Return the [X, Y] coordinate for the center point of the cell that contains the specified text.  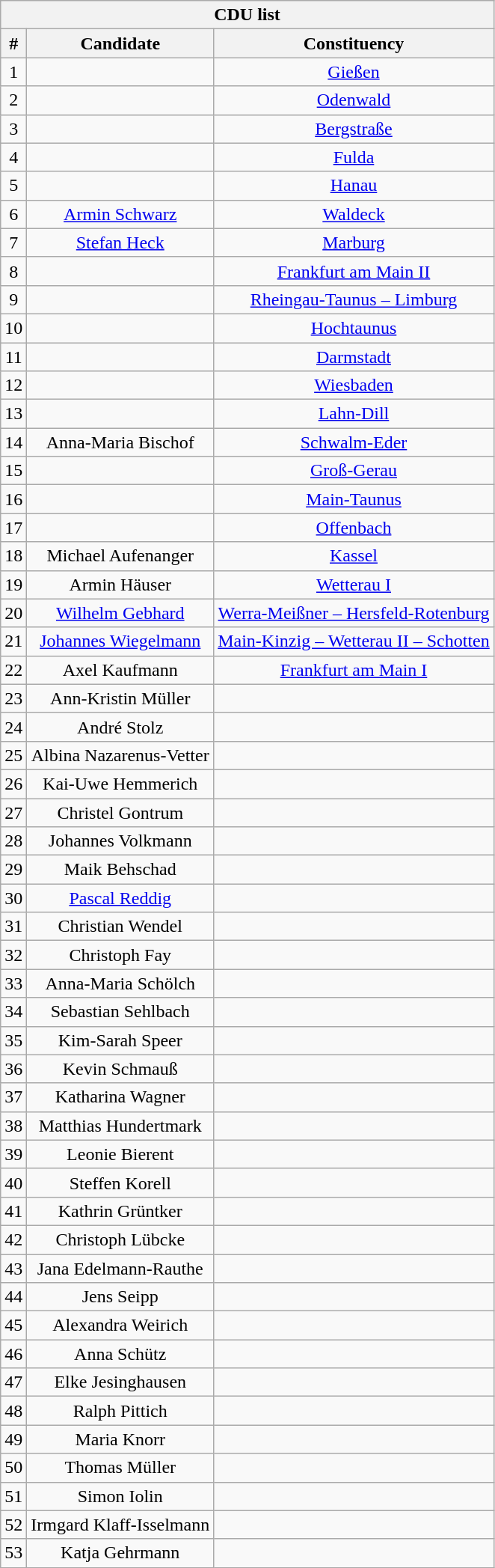
Gießen [354, 72]
Christoph Lübcke [120, 1239]
18 [13, 556]
Thomas Müller [120, 1468]
Steffen Korell [120, 1183]
27 [13, 812]
22 [13, 670]
André Stolz [120, 727]
CDU list [248, 15]
50 [13, 1468]
19 [13, 585]
Bergstraße [354, 129]
47 [13, 1382]
49 [13, 1439]
28 [13, 841]
Hanau [354, 186]
Sebastian Sehlbach [120, 1012]
Marburg [354, 242]
16 [13, 499]
Offenbach [354, 528]
Kevin Schmauß [120, 1069]
11 [13, 357]
34 [13, 1012]
Wetterau I [354, 585]
Anna-Maria Schölch [120, 983]
12 [13, 385]
33 [13, 983]
Pascal Reddig [120, 898]
Rheingau-Taunus – Limburg [354, 299]
Alexandra Weirich [120, 1326]
Christoph Fay [120, 955]
42 [13, 1239]
Groß-Gerau [354, 471]
Kassel [354, 556]
Jana Edelmann-Rauthe [120, 1269]
Irmgard Klaff-Isselmann [120, 1525]
7 [13, 242]
Armin Schwarz [120, 214]
Odenwald [354, 100]
9 [13, 299]
Simon Iolin [120, 1496]
17 [13, 528]
45 [13, 1326]
Wiesbaden [354, 385]
Anna Schütz [120, 1354]
Lahn-Dill [354, 414]
25 [13, 755]
Leonie Bierent [120, 1154]
Candidate [120, 43]
5 [13, 186]
23 [13, 698]
Wilhelm Gebhard [120, 613]
38 [13, 1126]
Kathrin Grüntker [120, 1211]
Albina Nazarenus-Vetter [120, 755]
36 [13, 1069]
32 [13, 955]
53 [13, 1553]
Johannes Volkmann [120, 841]
Armin Häuser [120, 585]
Main-Taunus [354, 499]
2 [13, 100]
52 [13, 1525]
Stefan Heck [120, 242]
Ann-Kristin Müller [120, 698]
20 [13, 613]
39 [13, 1154]
Katja Gehrmann [120, 1553]
13 [13, 414]
35 [13, 1040]
31 [13, 927]
40 [13, 1183]
15 [13, 471]
Maria Knorr [120, 1439]
Elke Jesinghausen [120, 1382]
37 [13, 1097]
4 [13, 157]
Maik Behschad [120, 870]
29 [13, 870]
44 [13, 1297]
Katharina Wagner [120, 1097]
21 [13, 641]
41 [13, 1211]
48 [13, 1411]
8 [13, 271]
Frankfurt am Main II [354, 271]
Michael Aufenanger [120, 556]
Frankfurt am Main I [354, 670]
Schwalm-Eder [354, 442]
Waldeck [354, 214]
Axel Kaufmann [120, 670]
Main-Kinzig – Wetterau II – Schotten [354, 641]
30 [13, 898]
Hochtaunus [354, 328]
14 [13, 442]
10 [13, 328]
46 [13, 1354]
43 [13, 1269]
24 [13, 727]
Werra-Meißner – Hersfeld-Rotenburg [354, 613]
Johannes Wiegelmann [120, 641]
Kai-Uwe Hemmerich [120, 784]
6 [13, 214]
Fulda [354, 157]
3 [13, 129]
51 [13, 1496]
Christel Gontrum [120, 812]
26 [13, 784]
Christian Wendel [120, 927]
Anna-Maria Bischof [120, 442]
Kim-Sarah Speer [120, 1040]
Darmstadt [354, 357]
# [13, 43]
Matthias Hundertmark [120, 1126]
Constituency [354, 43]
Ralph Pittich [120, 1411]
Jens Seipp [120, 1297]
1 [13, 72]
